Return [x, y] of the center of cell containing provided text 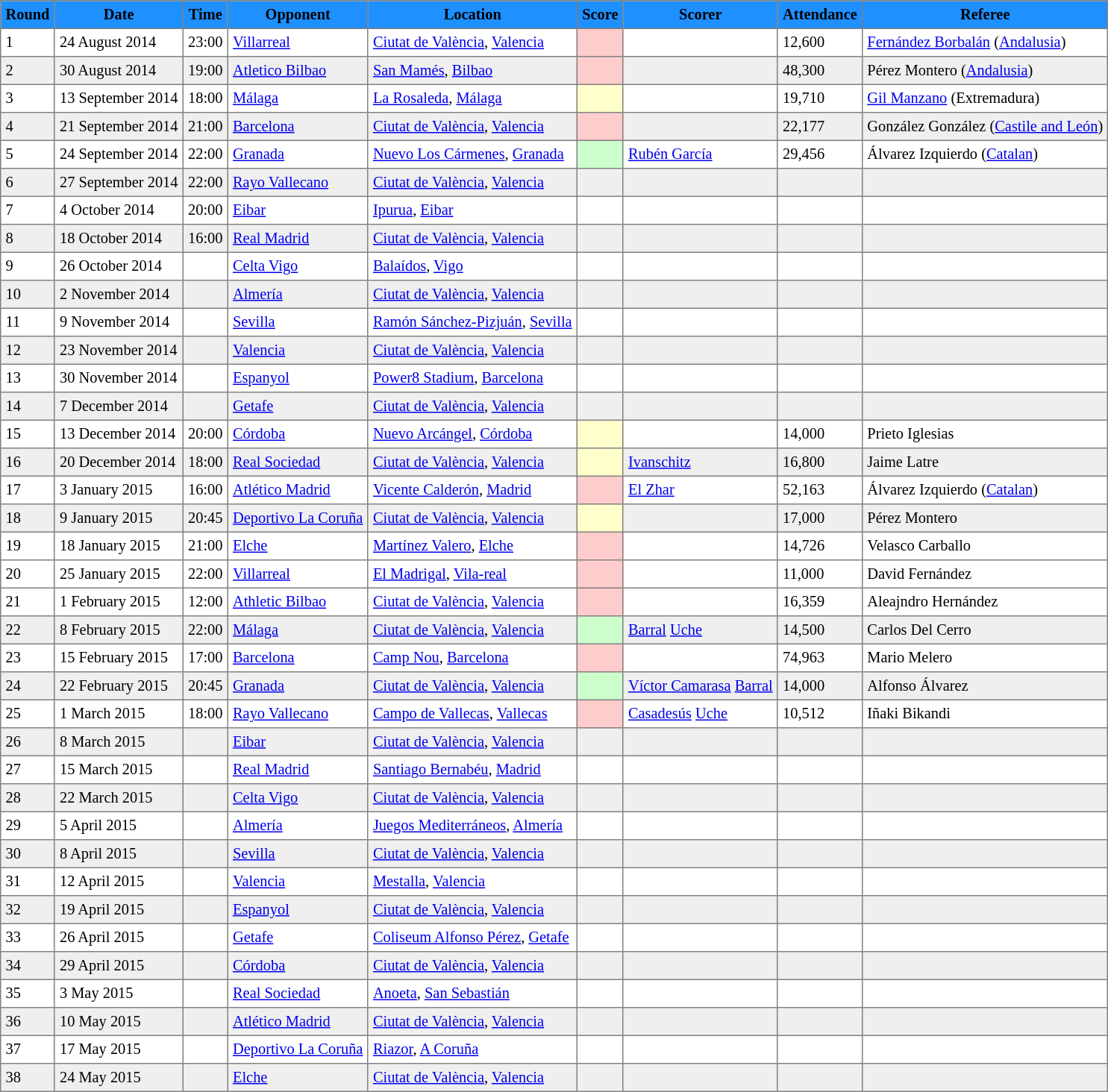
32 [28, 910]
16 [28, 462]
Carlos Del Cerro [985, 630]
7 December 2014 [119, 407]
El Zhar [700, 490]
Date [119, 15]
31 [28, 882]
5 [28, 154]
12 [28, 351]
Ivanschitz [700, 462]
74,963 [819, 658]
Rubén García [700, 154]
Time [205, 15]
23:00 [205, 43]
Prieto Iglesias [985, 434]
San Mamés, Bilbao [472, 71]
36 [28, 1022]
1 February 2015 [119, 602]
22 [28, 630]
Coliseum Alfonso Pérez, Getafe [472, 938]
9 November 2014 [119, 322]
21 [28, 602]
Atletico Bilbao [298, 71]
10 [28, 295]
29,456 [819, 154]
37 [28, 1049]
Attendance [819, 15]
24 August 2014 [119, 43]
Nuevo Los Cármenes, Granada [472, 154]
Camp Nou, Barcelona [472, 658]
18 October 2014 [119, 239]
Martínez Valero, Elche [472, 546]
4 October 2014 [119, 210]
19 April 2015 [119, 910]
16,800 [819, 462]
Fernández Borbalán (Andalusia) [985, 43]
Mario Melero [985, 658]
29 [28, 826]
Víctor Camarasa Barral [700, 686]
13 December 2014 [119, 434]
4 [28, 127]
14,726 [819, 546]
10 May 2015 [119, 1022]
25 January 2015 [119, 574]
23 November 2014 [119, 351]
2 November 2014 [119, 295]
Iñaki Bikandi [985, 714]
27 September 2014 [119, 183]
Pérez Montero [985, 518]
El Madrigal, Vila-real [472, 574]
González González (Castile and León) [985, 127]
18 January 2015 [119, 546]
22 March 2015 [119, 798]
Velasco Carballo [985, 546]
8 February 2015 [119, 630]
3 January 2015 [119, 490]
18 [28, 518]
Referee [985, 15]
23 [28, 658]
8 [28, 239]
Opponent [298, 15]
20 December 2014 [119, 462]
26 April 2015 [119, 938]
3 May 2015 [119, 994]
David Fernández [985, 574]
Aleajndro Hernández [985, 602]
17 [28, 490]
15 March 2015 [119, 770]
30 August 2014 [119, 71]
1 March 2015 [119, 714]
35 [28, 994]
Santiago Bernabéu, Madrid [472, 770]
38 [28, 1078]
16,359 [819, 602]
8 April 2015 [119, 854]
Barral Uche [700, 630]
La Rosaleda, Málaga [472, 98]
13 [28, 378]
19 [28, 546]
15 February 2015 [119, 658]
6 [28, 183]
34 [28, 966]
24 [28, 686]
11 [28, 322]
Gil Manzano (Extremadura) [985, 98]
Ipurua, Eibar [472, 210]
22,177 [819, 127]
Juegos Mediterráneos, Almería [472, 826]
25 [28, 714]
Anoeta, San Sebastián [472, 994]
24 September 2014 [119, 154]
1 [28, 43]
Alfonso Álvarez [985, 686]
Pérez Montero (Andalusia) [985, 71]
30 November 2014 [119, 378]
26 October 2014 [119, 266]
21 September 2014 [119, 127]
29 April 2015 [119, 966]
Score [600, 15]
Balaídos, Vigo [472, 266]
17:00 [205, 658]
14 [28, 407]
Round [28, 15]
9 January 2015 [119, 518]
27 [28, 770]
8 March 2015 [119, 742]
10,512 [819, 714]
Athletic Bilbao [298, 602]
12,600 [819, 43]
13 September 2014 [119, 98]
14,500 [819, 630]
2 [28, 71]
52,163 [819, 490]
Scorer [700, 15]
Power8 Stadium, Barcelona [472, 378]
7 [28, 210]
Mestalla, Valencia [472, 882]
15 [28, 434]
22 February 2015 [119, 686]
Nuevo Arcángel, Córdoba [472, 434]
5 April 2015 [119, 826]
Casadesús Uche [700, 714]
Vicente Calderón, Madrid [472, 490]
12 April 2015 [119, 882]
Ramón Sánchez-Pizjuán, Sevilla [472, 322]
28 [28, 798]
17 May 2015 [119, 1049]
Riazor, A Coruña [472, 1049]
Location [472, 15]
Campo de Vallecas, Vallecas [472, 714]
19:00 [205, 71]
20 [28, 574]
24 May 2015 [119, 1078]
9 [28, 266]
26 [28, 742]
30 [28, 854]
Jaime Latre [985, 462]
17,000 [819, 518]
33 [28, 938]
3 [28, 98]
48,300 [819, 71]
11,000 [819, 574]
19,710 [819, 98]
12:00 [205, 602]
